Identify which cell holds the provided text, then report its (X, Y) central coordinate. 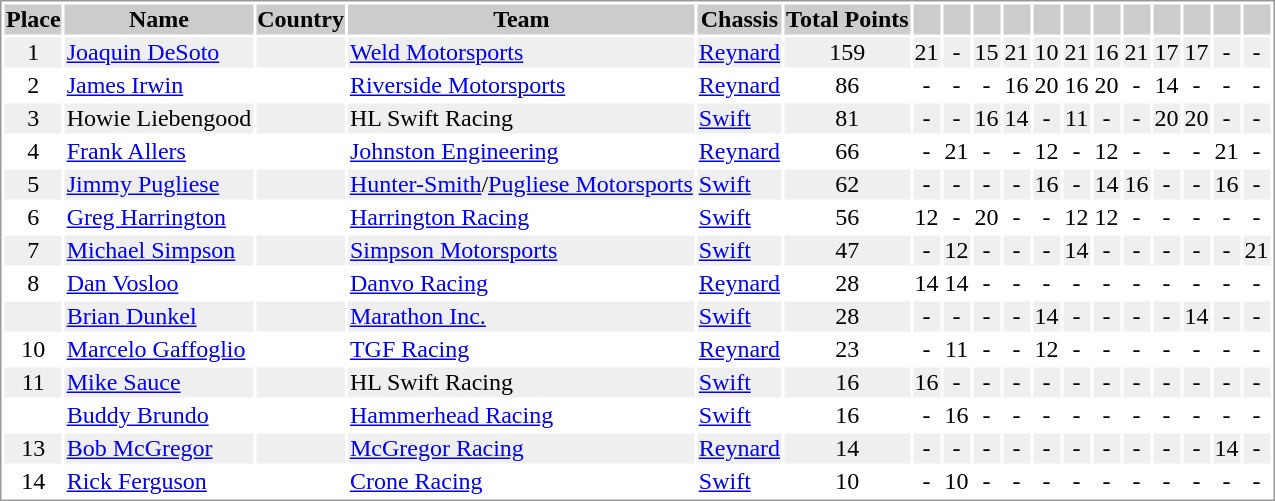
7 (33, 251)
Total Points (848, 19)
66 (848, 151)
Riverside Motorsports (521, 85)
Brian Dunkel (159, 317)
56 (848, 217)
159 (848, 53)
Chassis (739, 19)
86 (848, 85)
1 (33, 53)
Simpson Motorsports (521, 251)
47 (848, 251)
Howie Liebengood (159, 119)
Joaquin DeSoto (159, 53)
James Irwin (159, 85)
Bob McGregor (159, 449)
23 (848, 349)
Johnston Engineering (521, 151)
Dan Vosloo (159, 283)
Greg Harrington (159, 217)
2 (33, 85)
Buddy Brundo (159, 415)
TGF Racing (521, 349)
5 (33, 185)
McGregor Racing (521, 449)
4 (33, 151)
3 (33, 119)
Frank Allers (159, 151)
Place (33, 19)
Hammerhead Racing (521, 415)
Name (159, 19)
Marcelo Gaffoglio (159, 349)
Rick Ferguson (159, 481)
Jimmy Pugliese (159, 185)
13 (33, 449)
Michael Simpson (159, 251)
Weld Motorsports (521, 53)
15 (986, 53)
Harrington Racing (521, 217)
81 (848, 119)
Mike Sauce (159, 383)
Crone Racing (521, 481)
Hunter-Smith/Pugliese Motorsports (521, 185)
Team (521, 19)
Country (301, 19)
Danvo Racing (521, 283)
62 (848, 185)
Marathon Inc. (521, 317)
6 (33, 217)
8 (33, 283)
